Provide the (X, Y) coordinate of the cell's center where the given text is located.  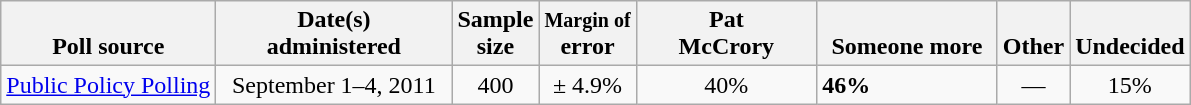
15% (1130, 85)
Undecided (1130, 34)
Poll source (108, 34)
Other (1033, 34)
Margin oferror (588, 34)
— (1033, 85)
Date(s)administered (334, 34)
September 1–4, 2011 (334, 85)
Someone more (908, 34)
46% (908, 85)
Public Policy Polling (108, 85)
40% (726, 85)
PatMcCrory (726, 34)
± 4.9% (588, 85)
Samplesize (496, 34)
400 (496, 85)
